Extract the [X, Y] coordinate from the center of the cell holding the provided text.  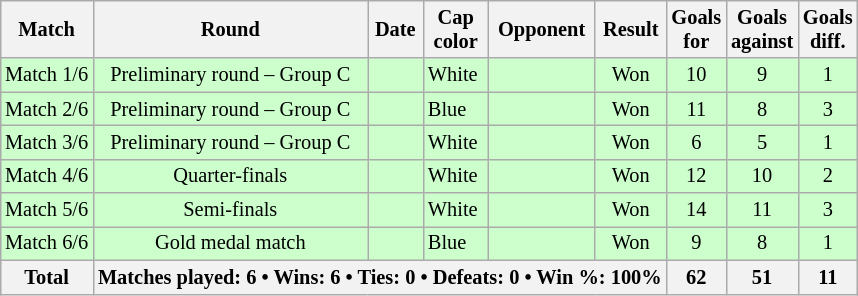
2 [828, 176]
Match 2/6 [46, 109]
Round [230, 29]
Match 4/6 [46, 176]
Gold medal match [230, 243]
14 [697, 210]
62 [697, 277]
Match 6/6 [46, 243]
51 [762, 277]
Result [631, 29]
Goalsdiff. [828, 29]
Date [396, 29]
Quarter-finals [230, 176]
Opponent [541, 29]
Capcolor [456, 29]
Semi-finals [230, 210]
Match 1/6 [46, 75]
Goalsfor [697, 29]
Match [46, 29]
Match 5/6 [46, 210]
Match 3/6 [46, 142]
Total [46, 277]
5 [762, 142]
12 [697, 176]
Matches played: 6 • Wins: 6 • Ties: 0 • Defeats: 0 • Win %: 100% [380, 277]
Goalsagainst [762, 29]
6 [697, 142]
